Return the (x, y) coordinate for the center point of the cell that contains the specified text.  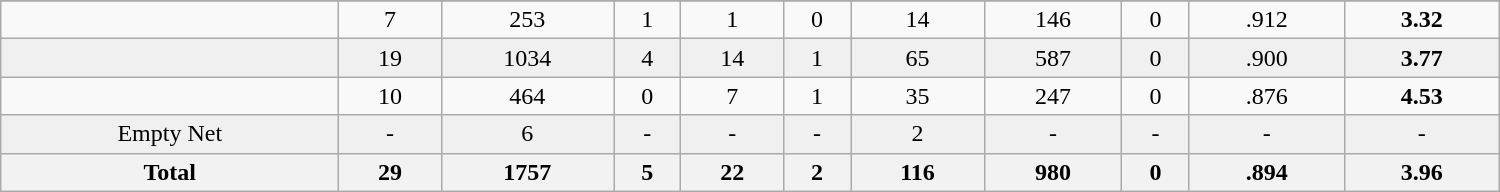
.900 (1266, 58)
29 (390, 172)
Empty Net (170, 134)
253 (527, 20)
3.32 (1422, 20)
980 (1052, 172)
1757 (527, 172)
146 (1052, 20)
19 (390, 58)
22 (732, 172)
464 (527, 96)
Total (170, 172)
35 (918, 96)
3.96 (1422, 172)
6 (527, 134)
.876 (1266, 96)
116 (918, 172)
3.77 (1422, 58)
.894 (1266, 172)
4.53 (1422, 96)
65 (918, 58)
587 (1052, 58)
1034 (527, 58)
4 (648, 58)
10 (390, 96)
.912 (1266, 20)
5 (648, 172)
247 (1052, 96)
